Return the [x, y] coordinate for the center point of the cell that contains the specified text.  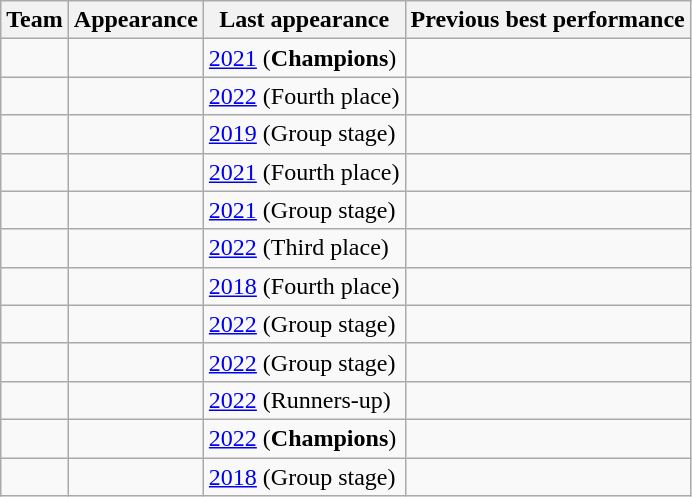
2021 (Group stage) [304, 210]
2022 (Champions) [304, 438]
2021 (Fourth place) [304, 172]
Appearance [136, 20]
2021 (Champions) [304, 58]
2018 (Fourth place) [304, 286]
Last appearance [304, 20]
2019 (Group stage) [304, 134]
Team [35, 20]
Previous best performance [548, 20]
2022 (Runners-up) [304, 400]
2022 (Third place) [304, 248]
2022 (Fourth place) [304, 96]
2018 (Group stage) [304, 477]
